Capture the cell that displays the provided text and extract its [X, Y] central coordinate. 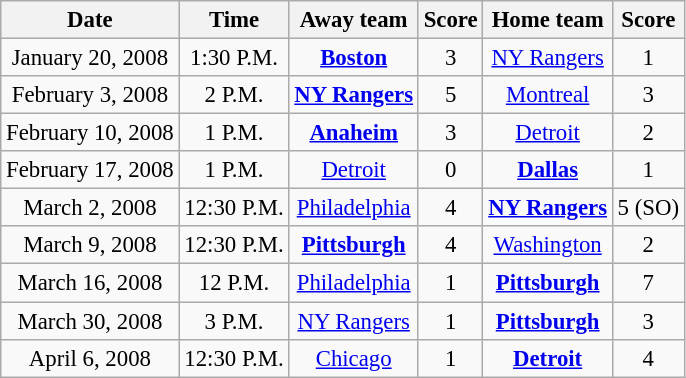
0 [450, 170]
March 30, 2008 [90, 321]
7 [648, 283]
Away team [354, 20]
12 P.M. [234, 283]
3 P.M. [234, 321]
Home team [548, 20]
1:30 P.M. [234, 58]
Boston [354, 58]
5 [450, 95]
April 6, 2008 [90, 358]
Anaheim [354, 133]
Date [90, 20]
Montreal [548, 95]
February 10, 2008 [90, 133]
February 3, 2008 [90, 95]
Washington [548, 245]
March 16, 2008 [90, 283]
2 P.M. [234, 95]
Time [234, 20]
January 20, 2008 [90, 58]
March 2, 2008 [90, 208]
5 (SO) [648, 208]
March 9, 2008 [90, 245]
Chicago [354, 358]
Dallas [548, 170]
February 17, 2008 [90, 170]
